Return the [x, y] coordinate for the center point of the cell that contains the specified text.  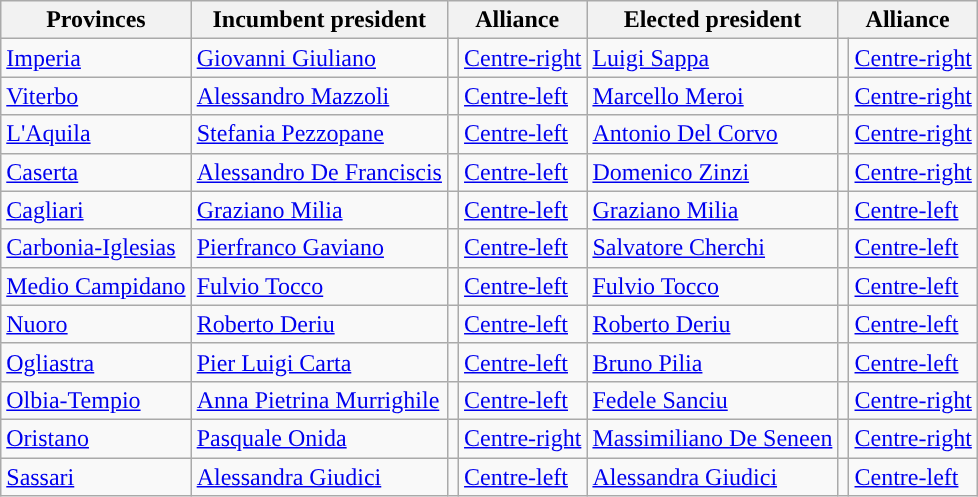
Incumbent president [319, 20]
Pier Luigi Carta [319, 362]
Bruno Pilia [712, 362]
Ogliastra [96, 362]
Elected president [712, 20]
Cagliari [96, 210]
Giovanni Giuliano [319, 58]
Viterbo [96, 96]
Caserta [96, 172]
Domenico Zinzi [712, 172]
Alessandro Mazzoli [319, 96]
Pierfranco Gaviano [319, 248]
Antonio Del Corvo [712, 134]
Provinces [96, 20]
Imperia [96, 58]
Marcello Meroi [712, 96]
Anna Pietrina Murrighile [319, 400]
Nuoro [96, 324]
Luigi Sappa [712, 58]
Stefania Pezzopane [319, 134]
Fedele Sanciu [712, 400]
Alessandro De Franciscis [319, 172]
Oristano [96, 438]
L'Aquila [96, 134]
Carbonia-Iglesias [96, 248]
Massimiliano De Seneen [712, 438]
Medio Campidano [96, 286]
Pasquale Onida [319, 438]
Salvatore Cherchi [712, 248]
Sassari [96, 477]
Olbia-Tempio [96, 400]
